Identify which cell holds the provided text, then report its (X, Y) central coordinate. 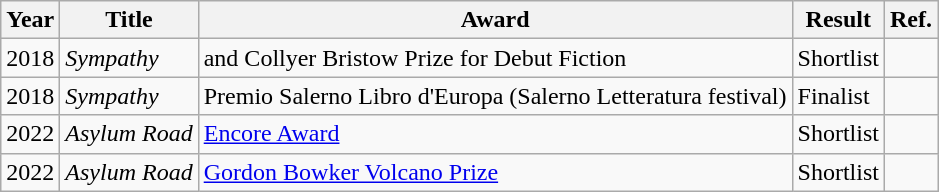
Encore Award (495, 134)
Premio Salerno Libro d'Europa (Salerno Letteratura festival) (495, 96)
and Collyer Bristow Prize for Debut Fiction (495, 58)
Result (838, 20)
Award (495, 20)
Title (129, 20)
Year (30, 20)
Finalist (838, 96)
Gordon Bowker Volcano Prize (495, 172)
Ref. (910, 20)
